Determine the [x, y] coordinate at the center of the cell enclosing the given text.  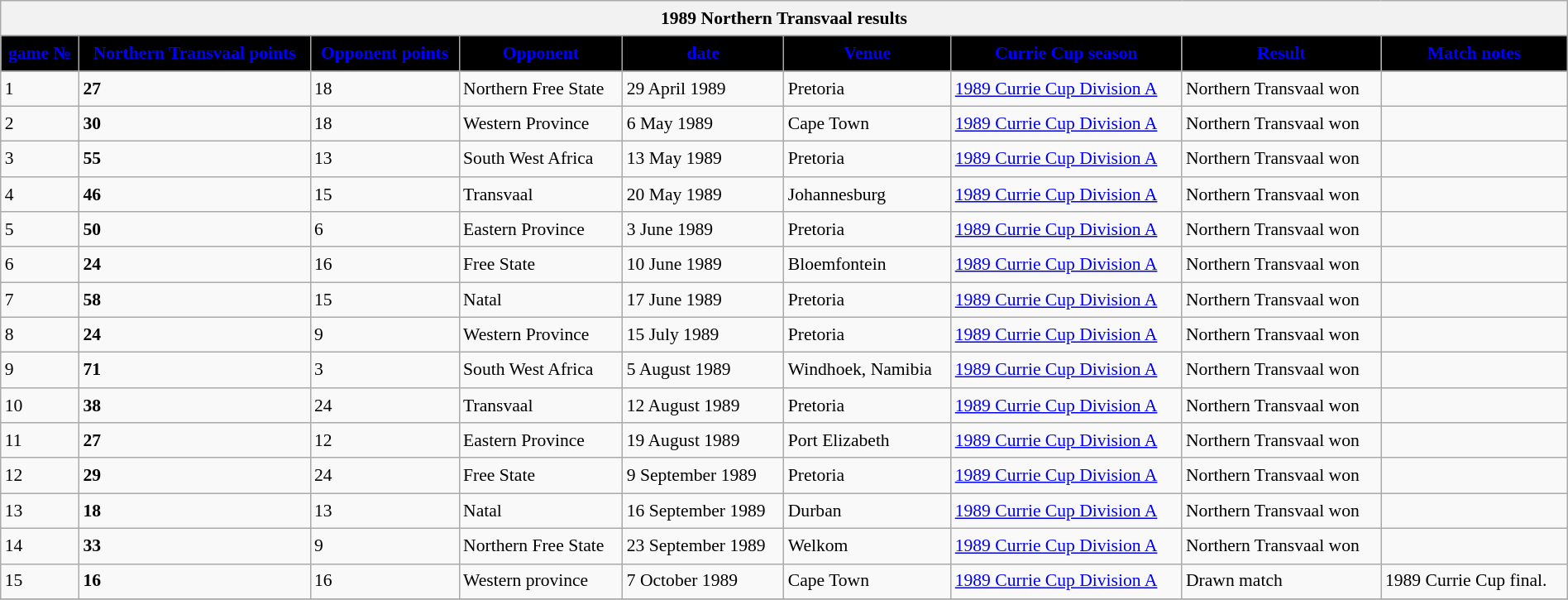
3 June 1989 [703, 230]
29 [194, 477]
30 [194, 124]
1989 Currie Cup final. [1474, 581]
7 [40, 300]
19 August 1989 [703, 440]
1 [40, 89]
17 June 1989 [703, 300]
5 [40, 230]
1989 Northern Transvaal results [784, 18]
33 [194, 546]
Drawn match [1282, 581]
Opponent [541, 55]
Venue [868, 55]
38 [194, 406]
6 May 1989 [703, 124]
Western province [541, 581]
7 October 1989 [703, 581]
11 [40, 440]
5 August 1989 [703, 371]
58 [194, 300]
Johannesburg [868, 195]
23 September 1989 [703, 546]
Currie Cup season [1067, 55]
50 [194, 230]
Durban [868, 511]
game № [40, 55]
Northern Transvaal points [194, 55]
16 September 1989 [703, 511]
date [703, 55]
46 [194, 195]
10 [40, 406]
Welkom [868, 546]
12 August 1989 [703, 406]
Windhoek, Namibia [868, 371]
Bloemfontein [868, 265]
71 [194, 371]
15 July 1989 [703, 336]
Result [1282, 55]
29 April 1989 [703, 89]
Match notes [1474, 55]
55 [194, 159]
13 May 1989 [703, 159]
20 May 1989 [703, 195]
8 [40, 336]
10 June 1989 [703, 265]
14 [40, 546]
2 [40, 124]
9 September 1989 [703, 477]
Port Elizabeth [868, 440]
4 [40, 195]
Opponent points [385, 55]
